Pinpoint the cell where the given text exists, returning its (x, y) midpoint coordinate. 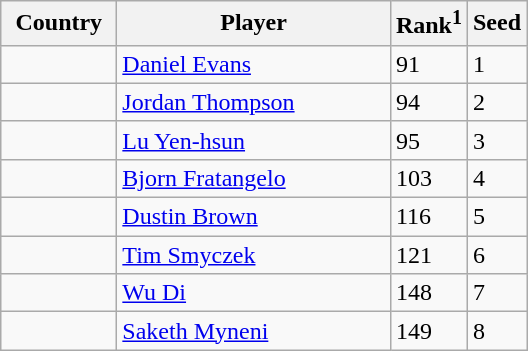
Seed (496, 24)
Country (59, 24)
91 (428, 64)
6 (496, 255)
Wu Di (254, 293)
2 (496, 102)
Dustin Brown (254, 217)
Daniel Evans (254, 64)
8 (496, 331)
116 (428, 217)
5 (496, 217)
1 (496, 64)
121 (428, 255)
4 (496, 178)
Saketh Myneni (254, 331)
103 (428, 178)
94 (428, 102)
149 (428, 331)
Rank1 (428, 24)
Player (254, 24)
Jordan Thompson (254, 102)
7 (496, 293)
95 (428, 140)
Lu Yen-hsun (254, 140)
3 (496, 140)
Bjorn Fratangelo (254, 178)
148 (428, 293)
Tim Smyczek (254, 255)
